Provide the [X, Y] coordinate of the cell's center where the given text is located.  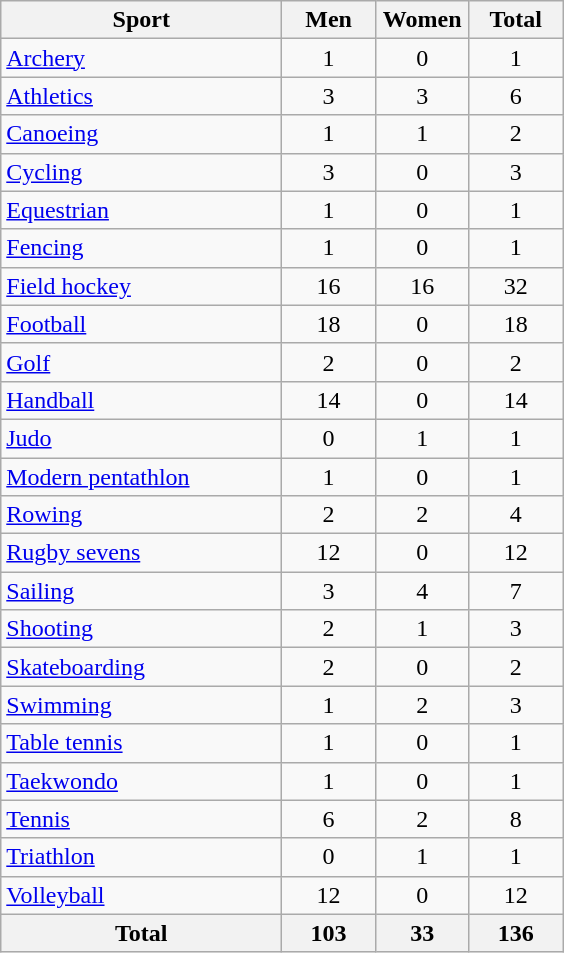
103 [329, 933]
Skateboarding [142, 667]
Triathlon [142, 857]
Sport [142, 20]
33 [422, 933]
Modern pentathlon [142, 477]
Archery [142, 58]
Sailing [142, 591]
Judo [142, 438]
Table tennis [142, 743]
Football [142, 324]
Taekwondo [142, 781]
Golf [142, 362]
Tennis [142, 819]
Rugby sevens [142, 553]
Canoeing [142, 134]
Equestrian [142, 210]
Handball [142, 400]
136 [516, 933]
Rowing [142, 515]
Fencing [142, 248]
7 [516, 591]
8 [516, 819]
Women [422, 20]
Volleyball [142, 895]
Men [329, 20]
Athletics [142, 96]
Swimming [142, 705]
32 [516, 286]
Shooting [142, 629]
Field hockey [142, 286]
Cycling [142, 172]
